Return [X, Y] of the center of cell containing provided text 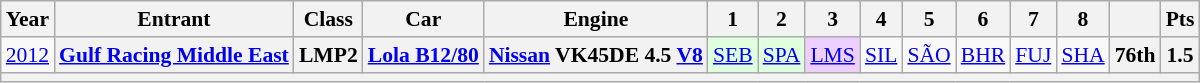
SEB [733, 55]
FUJ [1033, 55]
Gulf Racing Middle East [174, 55]
LMP2 [328, 55]
Lola B12/80 [424, 55]
Car [424, 19]
8 [1082, 19]
2012 [28, 55]
7 [1033, 19]
76th [1136, 55]
6 [984, 19]
Engine [596, 19]
Entrant [174, 19]
3 [832, 19]
Pts [1180, 19]
LMS [832, 55]
1 [733, 19]
4 [882, 19]
SIL [882, 55]
Class [328, 19]
5 [928, 19]
BHR [984, 55]
SHA [1082, 55]
Year [28, 19]
1.5 [1180, 55]
SÃO [928, 55]
Nissan VK45DE 4.5 V8 [596, 55]
SPA [782, 55]
2 [782, 19]
